Find where the given text appears and provide that cell's center as (X, Y) coordinate. 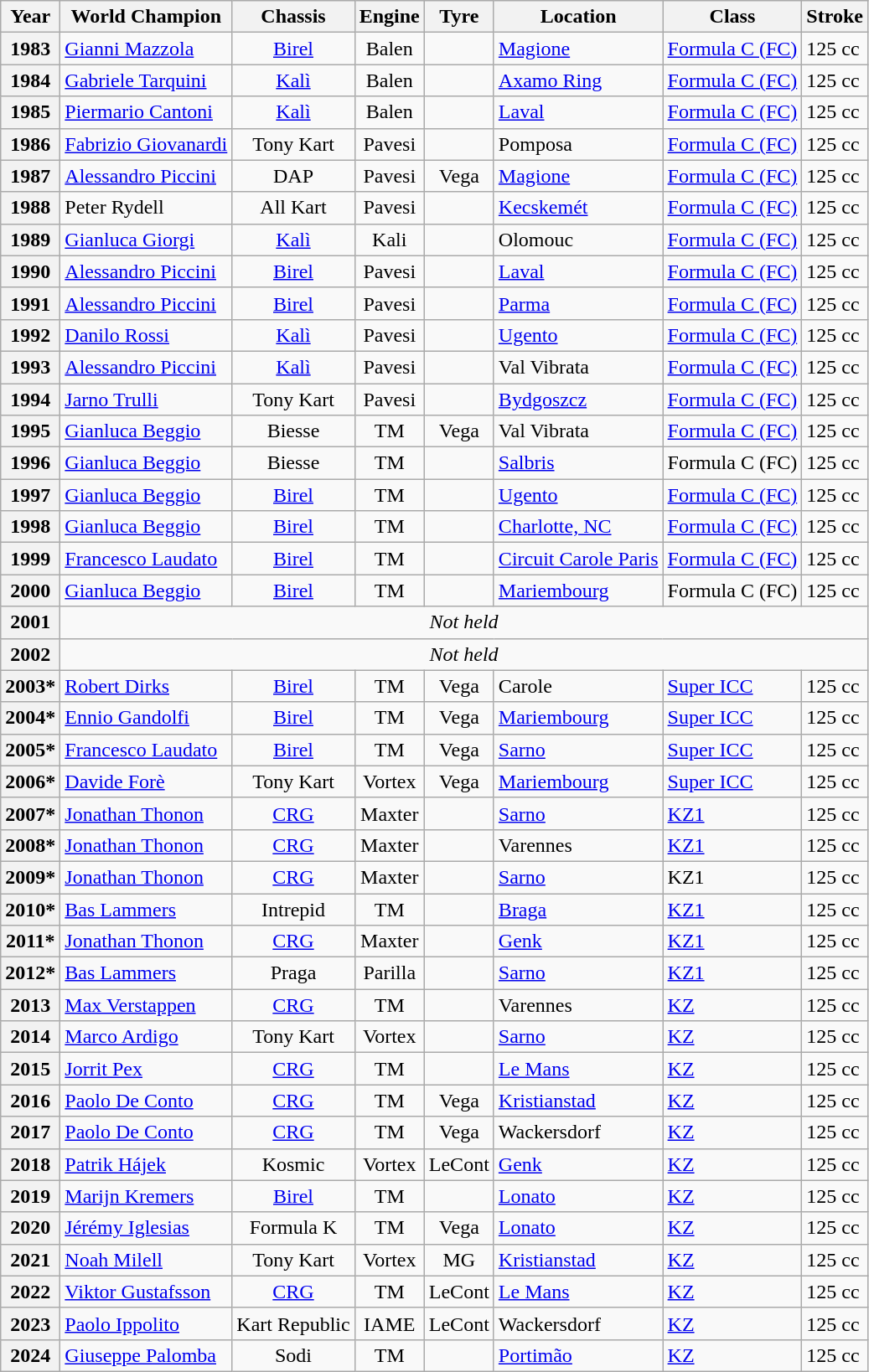
2011* (30, 941)
Danilo Rossi (146, 335)
2023 (30, 1323)
1988 (30, 208)
Fabrizio Giovanardi (146, 144)
Engine (389, 17)
Praga (293, 973)
2021 (30, 1260)
1993 (30, 367)
2003* (30, 686)
Carole (578, 686)
2019 (30, 1196)
1999 (30, 559)
Viktor Gustafsson (146, 1292)
Formula K (293, 1228)
1994 (30, 400)
1984 (30, 80)
Marco Ardigo (146, 1037)
1986 (30, 144)
Chassis (293, 17)
Kali (389, 240)
2014 (30, 1037)
1996 (30, 463)
Piermario Cantoni (146, 112)
1998 (30, 527)
1997 (30, 495)
2017 (30, 1132)
Noah Milell (146, 1260)
Jarno Trulli (146, 400)
Kecskemét (578, 208)
Patrik Hájek (146, 1164)
Gabriele Tarquini (146, 80)
2010* (30, 909)
Peter Rydell (146, 208)
2022 (30, 1292)
2007* (30, 813)
Davide Forè (146, 781)
Jorrit Pex (146, 1069)
Sodi (293, 1355)
1985 (30, 112)
IAME (389, 1323)
1987 (30, 176)
2001 (30, 622)
1992 (30, 335)
2006* (30, 781)
Gianni Mazzola (146, 49)
World Champion (146, 17)
Parma (578, 303)
1995 (30, 431)
Kart Republic (293, 1323)
Charlotte, NC (578, 527)
MG (459, 1260)
2015 (30, 1069)
Braga (578, 909)
2009* (30, 877)
Parilla (389, 973)
Gianluca Giorgi (146, 240)
2016 (30, 1101)
2000 (30, 591)
All Kart (293, 208)
2004* (30, 718)
2024 (30, 1355)
Class (732, 17)
Paolo Ippolito (146, 1323)
Marijn Kremers (146, 1196)
Portimão (578, 1355)
Ennio Gandolfi (146, 718)
2012* (30, 973)
Robert Dirks (146, 686)
1983 (30, 49)
Circuit Carole Paris (578, 559)
2005* (30, 750)
Bydgoszcz (578, 400)
Olomouc (578, 240)
Stroke (835, 17)
Tyre (459, 17)
2008* (30, 845)
1990 (30, 271)
2013 (30, 1005)
2020 (30, 1228)
2018 (30, 1164)
Max Verstappen (146, 1005)
Pomposa (578, 144)
Intrepid (293, 909)
Jérémy Iglesias (146, 1228)
1991 (30, 303)
2002 (30, 654)
Year (30, 17)
DAP (293, 176)
1989 (30, 240)
Location (578, 17)
Giuseppe Palomba (146, 1355)
Salbris (578, 463)
Kosmic (293, 1164)
Axamo Ring (578, 80)
